Return [X, Y] of the center of cell containing provided text 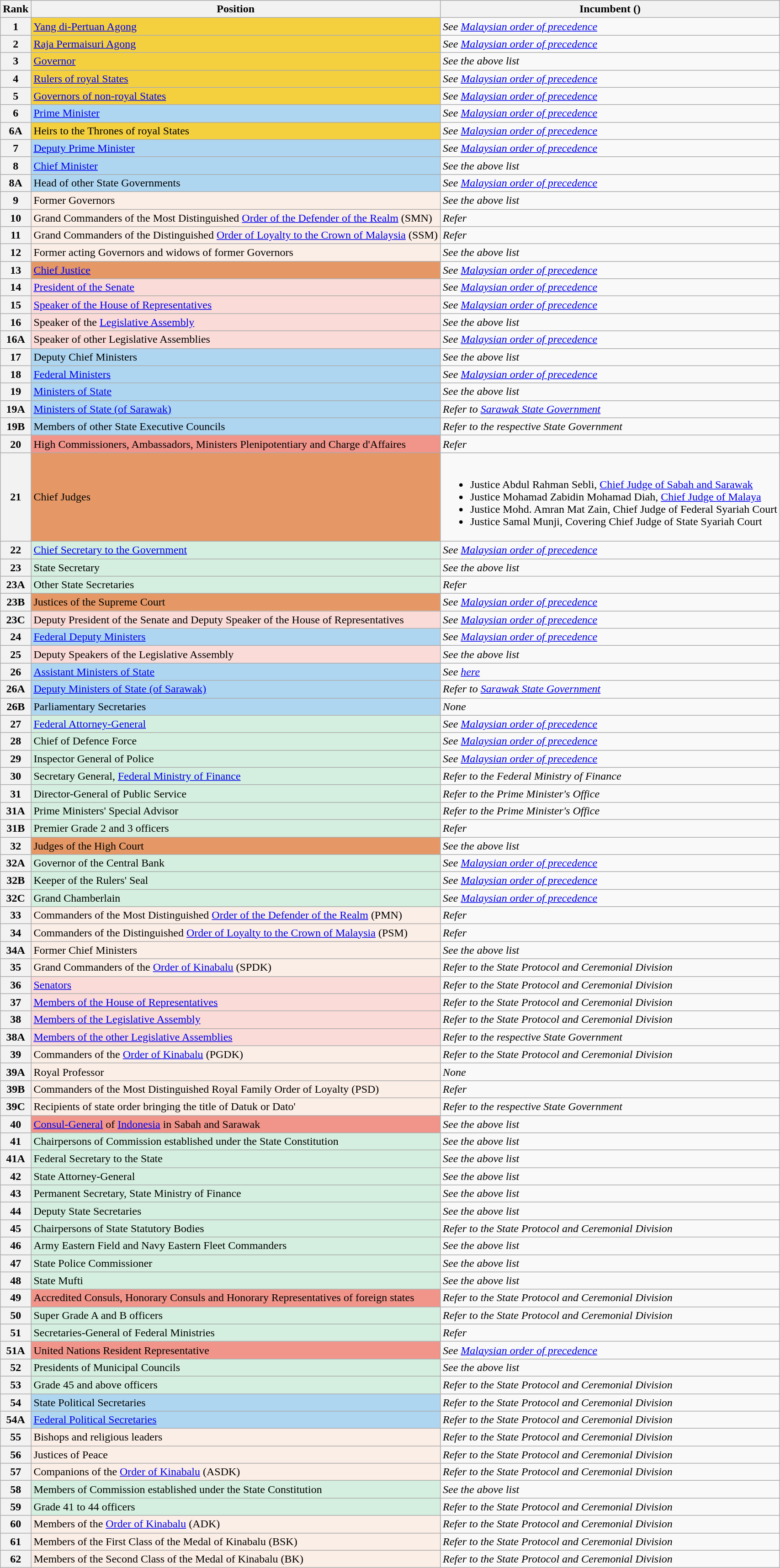
Members of the Second Class of the Medal of Kinabalu (BK) [236, 1559]
Premier Grade 2 and 3 officers [236, 828]
50 [16, 1315]
5 [16, 96]
26 [16, 672]
44 [16, 1211]
31 [16, 793]
Grand Chamberlain [236, 898]
See here [610, 672]
Heirs to the Thrones of royal States [236, 131]
Deputy Speakers of the Legislative Assembly [236, 654]
6 [16, 113]
Royal Professor [236, 1072]
Chief Secretary to the Government [236, 550]
35 [16, 967]
Commanders of the Distinguished Order of Loyalty to the Crown of Malaysia (PSM) [236, 933]
38A [16, 1037]
19 [16, 392]
48 [16, 1281]
22 [16, 550]
Permanent Secretary, State Ministry of Finance [236, 1194]
Federal Ministers [236, 374]
Chief of Defence Force [236, 741]
Companions of the Order of Kinabalu (ASDK) [236, 1472]
49 [16, 1298]
Federal Secretary to the State [236, 1159]
Governor of the Central Bank [236, 863]
17 [16, 357]
Chairpersons of State Statutory Bodies [236, 1228]
32C [16, 898]
1 [16, 27]
23A [16, 585]
2 [16, 44]
Parliamentary Secretaries [236, 707]
Army Eastern Field and Navy Eastern Fleet Commanders [236, 1246]
Grand Commanders of the Distinguished Order of Loyalty to the Crown of Malaysia (SSM) [236, 235]
38 [16, 1020]
Recipients of state order bringing the title of Datuk or Dato' [236, 1106]
Grade 41 to 44 officers [236, 1507]
State Secretary [236, 567]
Governors of non-royal States [236, 96]
16 [16, 322]
Presidents of Municipal Councils [236, 1367]
41 [16, 1142]
62 [16, 1559]
Grand Commanders of the Most Distinguished Order of the Defender of the Realm (SMN) [236, 218]
Raja Permaisuri Agong [236, 44]
23 [16, 567]
High Commissioners, Ambassadors, Ministers Plenipotentiary and Charge d'Affaires [236, 444]
61 [16, 1541]
Commanders of the Most Distinguished Royal Family Order of Loyalty (PSD) [236, 1089]
President of the Senate [236, 287]
Other State Secretaries [236, 585]
Ministers of State [236, 392]
39B [16, 1089]
Speaker of other Legislative Assemblies [236, 340]
Head of other State Governments [236, 183]
Incumbent () [610, 9]
Deputy Prime Minister [236, 148]
41A [16, 1159]
Inspector General of Police [236, 759]
45 [16, 1228]
32 [16, 846]
13 [16, 270]
Deputy President of the Senate and Deputy Speaker of the House of Representatives [236, 620]
Deputy State Secretaries [236, 1211]
47 [16, 1263]
Secretary General, Federal Ministry of Finance [236, 776]
26B [16, 707]
Super Grade A and B officers [236, 1315]
4 [16, 79]
15 [16, 305]
24 [16, 637]
State Police Commissioner [236, 1263]
53 [16, 1385]
Grand Commanders of the Order of Kinabalu (SPDK) [236, 967]
Position [236, 9]
Consul-General of Indonesia in Sabah and Sarawak [236, 1124]
Justices of the Supreme Court [236, 602]
Secretaries-General of Federal Ministries [236, 1333]
43 [16, 1194]
Commanders of the Order of Kinabalu (PGDK) [236, 1054]
16A [16, 340]
12 [16, 253]
Chairpersons of Commission established under the State Constitution [236, 1142]
Rulers of royal States [236, 79]
Speaker of the House of Representatives [236, 305]
Former acting Governors and widows of former Governors [236, 253]
Members of the Order of Kinabalu (ADK) [236, 1524]
Bishops and religious leaders [236, 1437]
34A [16, 950]
Commanders of the Most Distinguished Order of the Defender of the Realm (PMN) [236, 915]
27 [16, 724]
36 [16, 985]
34 [16, 933]
Governor [236, 61]
Chief Minister [236, 165]
Federal Deputy Ministers [236, 637]
Members of Commission established under the State Constitution [236, 1489]
Keeper of the Rulers' Seal [236, 881]
33 [16, 915]
Members of the First Class of the Medal of Kinabalu (BSK) [236, 1541]
Judges of the High Court [236, 846]
Members of other State Executive Councils [236, 426]
21 [16, 497]
55 [16, 1437]
28 [16, 741]
10 [16, 218]
Members of the Legislative Assembly [236, 1020]
Director-General of Public Service [236, 793]
18 [16, 374]
51A [16, 1350]
14 [16, 287]
Former Chief Ministers [236, 950]
57 [16, 1472]
Former Governors [236, 200]
Assistant Ministers of State [236, 672]
19A [16, 409]
Grade 45 and above officers [236, 1385]
Speaker of the Legislative Assembly [236, 322]
Accredited Consuls, Honorary Consuls and Honorary Representatives of foreign states [236, 1298]
Federal Political Secretaries [236, 1420]
56 [16, 1455]
Prime Minister [236, 113]
9 [16, 200]
Senators [236, 985]
State Mufti [236, 1281]
Chief Justice [236, 270]
60 [16, 1524]
31A [16, 811]
Justices of Peace [236, 1455]
32B [16, 881]
11 [16, 235]
Ministers of State (of Sarawak) [236, 409]
7 [16, 148]
State Attorney-General [236, 1176]
37 [16, 1002]
19B [16, 426]
52 [16, 1367]
40 [16, 1124]
51 [16, 1333]
26A [16, 689]
54 [16, 1403]
Rank [16, 9]
Yang di-Pertuan Agong [236, 27]
6A [16, 131]
39A [16, 1072]
39C [16, 1106]
31B [16, 828]
State Political Secretaries [236, 1403]
39 [16, 1054]
Chief Judges [236, 497]
Members of the House of Representatives [236, 1002]
8A [16, 183]
3 [16, 61]
Federal Attorney-General [236, 724]
23C [16, 620]
Deputy Chief Ministers [236, 357]
25 [16, 654]
8 [16, 165]
29 [16, 759]
20 [16, 444]
46 [16, 1246]
23B [16, 602]
Prime Ministers' Special Advisor [236, 811]
United Nations Resident Representative [236, 1350]
Members of the other Legislative Assemblies [236, 1037]
Deputy Ministers of State (of Sarawak) [236, 689]
42 [16, 1176]
59 [16, 1507]
30 [16, 776]
32A [16, 863]
Refer to the Federal Ministry of Finance [610, 776]
58 [16, 1489]
54A [16, 1420]
